From the cell containing the given text, extract its center point as [x, y] coordinate. 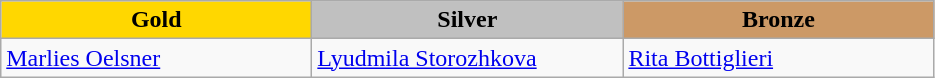
Gold [156, 20]
Silver [468, 20]
Lyudmila Storozhkova [468, 58]
Bronze [778, 20]
Rita Bottiglieri [778, 58]
Marlies Oelsner [156, 58]
